Capture the cell that displays the provided text and extract its [x, y] central coordinate. 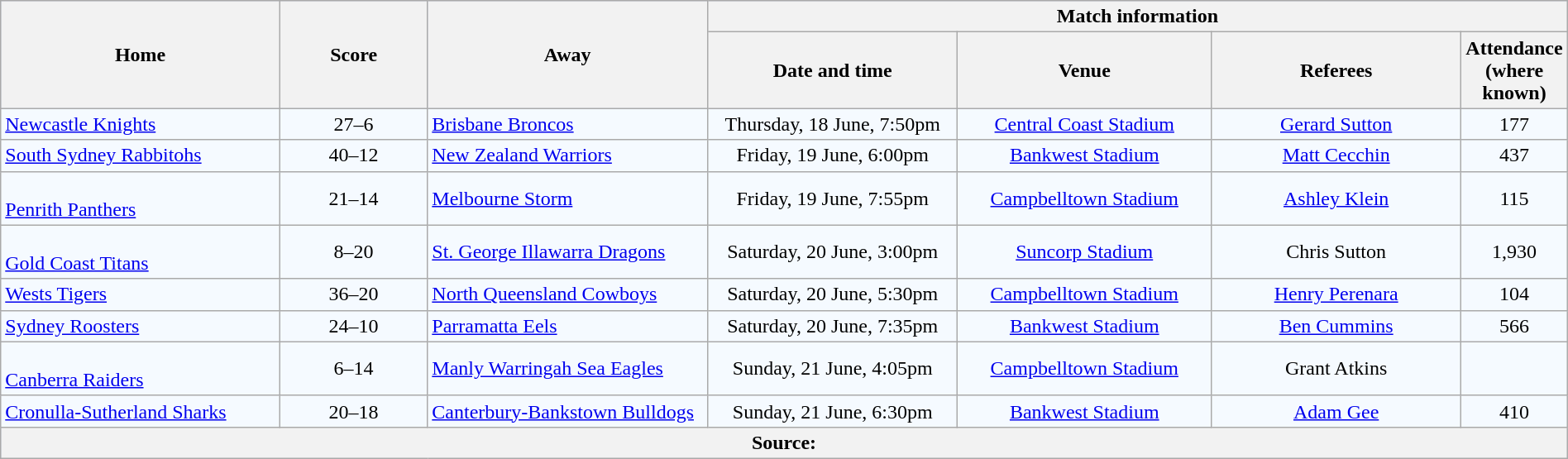
27–6 [353, 124]
Suncorp Stadium [1085, 251]
8–20 [353, 251]
Penrith Panthers [141, 198]
21–14 [353, 198]
Central Coast Stadium [1085, 124]
Canterbury-Bankstown Bulldogs [567, 411]
Thursday, 18 June, 7:50pm [833, 124]
Attendance(where known) [1514, 70]
Melbourne Storm [567, 198]
Friday, 19 June, 7:55pm [833, 198]
24–10 [353, 326]
Henry Perenara [1336, 294]
36–20 [353, 294]
New Zealand Warriors [567, 155]
Sydney Roosters [141, 326]
6–14 [353, 369]
Brisbane Broncos [567, 124]
Ben Cummins [1336, 326]
177 [1514, 124]
Newcastle Knights [141, 124]
Away [567, 55]
Ashley Klein [1336, 198]
115 [1514, 198]
Match information [1138, 17]
Adam Gee [1336, 411]
Wests Tigers [141, 294]
Referees [1336, 70]
Canberra Raiders [141, 369]
Gerard Sutton [1336, 124]
Parramatta Eels [567, 326]
Sunday, 21 June, 4:05pm [833, 369]
40–12 [353, 155]
South Sydney Rabbitohs [141, 155]
Source: [784, 442]
Saturday, 20 June, 7:35pm [833, 326]
104 [1514, 294]
Gold Coast Titans [141, 251]
Friday, 19 June, 6:00pm [833, 155]
Score [353, 55]
Cronulla-Sutherland Sharks [141, 411]
Matt Cecchin [1336, 155]
Saturday, 20 June, 3:00pm [833, 251]
1,930 [1514, 251]
Saturday, 20 June, 5:30pm [833, 294]
Venue [1085, 70]
St. George Illawarra Dragons [567, 251]
Date and time [833, 70]
Manly Warringah Sea Eagles [567, 369]
566 [1514, 326]
Chris Sutton [1336, 251]
Home [141, 55]
20–18 [353, 411]
North Queensland Cowboys [567, 294]
437 [1514, 155]
Sunday, 21 June, 6:30pm [833, 411]
Grant Atkins [1336, 369]
410 [1514, 411]
